Scan for the cell matching the given text and deliver its [X, Y] coordinate at center. 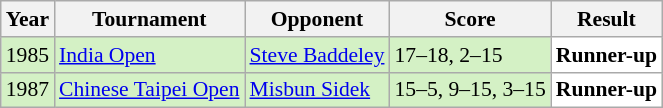
Steve Baddeley [316, 55]
Chinese Taipei Open [149, 90]
India Open [149, 55]
Misbun Sidek [316, 90]
Opponent [316, 19]
Score [470, 19]
Result [606, 19]
17–18, 2–15 [470, 55]
1987 [28, 90]
Tournament [149, 19]
Year [28, 19]
15–5, 9–15, 3–15 [470, 90]
1985 [28, 55]
